Find where the given text appears and provide that cell's center as (x, y) coordinate. 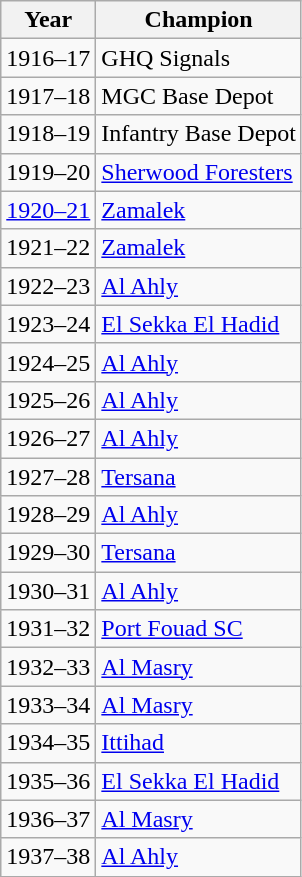
1928–29 (48, 515)
Infantry Base Depot (199, 134)
1921–22 (48, 248)
1917–18 (48, 96)
1930–31 (48, 591)
1918–19 (48, 134)
1929–30 (48, 553)
1927–28 (48, 477)
1933–34 (48, 705)
Port Fouad SC (199, 629)
1937–38 (48, 857)
1923–24 (48, 324)
Ittihad (199, 743)
1931–32 (48, 629)
1919–20 (48, 172)
Champion (199, 20)
1920–21 (48, 210)
1926–27 (48, 438)
1922–23 (48, 286)
MGC Base Depot (199, 96)
1925–26 (48, 400)
Year (48, 20)
GHQ Signals (199, 58)
1924–25 (48, 362)
1932–33 (48, 667)
1936–37 (48, 819)
1934–35 (48, 743)
1916–17 (48, 58)
Sherwood Foresters (199, 172)
1935–36 (48, 781)
